Pinpoint the cell where the given text exists, returning its [X, Y] midpoint coordinate. 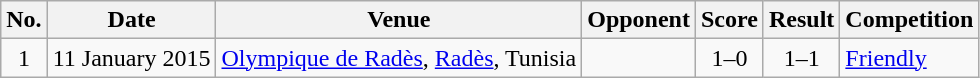
1–0 [729, 58]
Result [801, 20]
Score [729, 20]
Olympique de Radès, Radès, Tunisia [399, 58]
1 [24, 58]
Venue [399, 20]
Competition [910, 20]
11 January 2015 [132, 58]
Opponent [639, 20]
1–1 [801, 58]
No. [24, 20]
Friendly [910, 58]
Date [132, 20]
